Provide the [X, Y] coordinate of the cell's center where the given text is located.  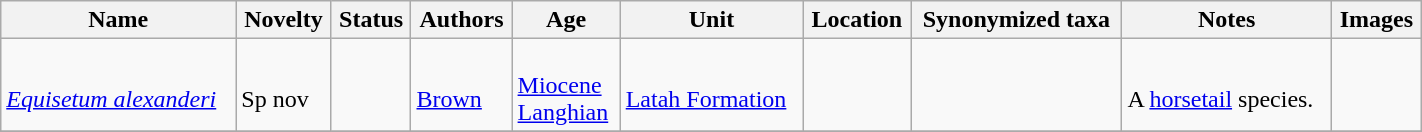
Age [566, 20]
Sp nov [284, 85]
Status [371, 20]
Name [118, 20]
A horsetail species. [1226, 85]
Authors [462, 20]
Notes [1226, 20]
Equisetum alexanderi [118, 85]
Latah Formation [712, 85]
Location [857, 20]
Unit [712, 20]
MioceneLanghian [566, 85]
Images [1376, 20]
Synonymized taxa [1016, 20]
Novelty [284, 20]
Brown [462, 85]
